Output the (X, Y) coordinate of the center of the cell containing the given text.  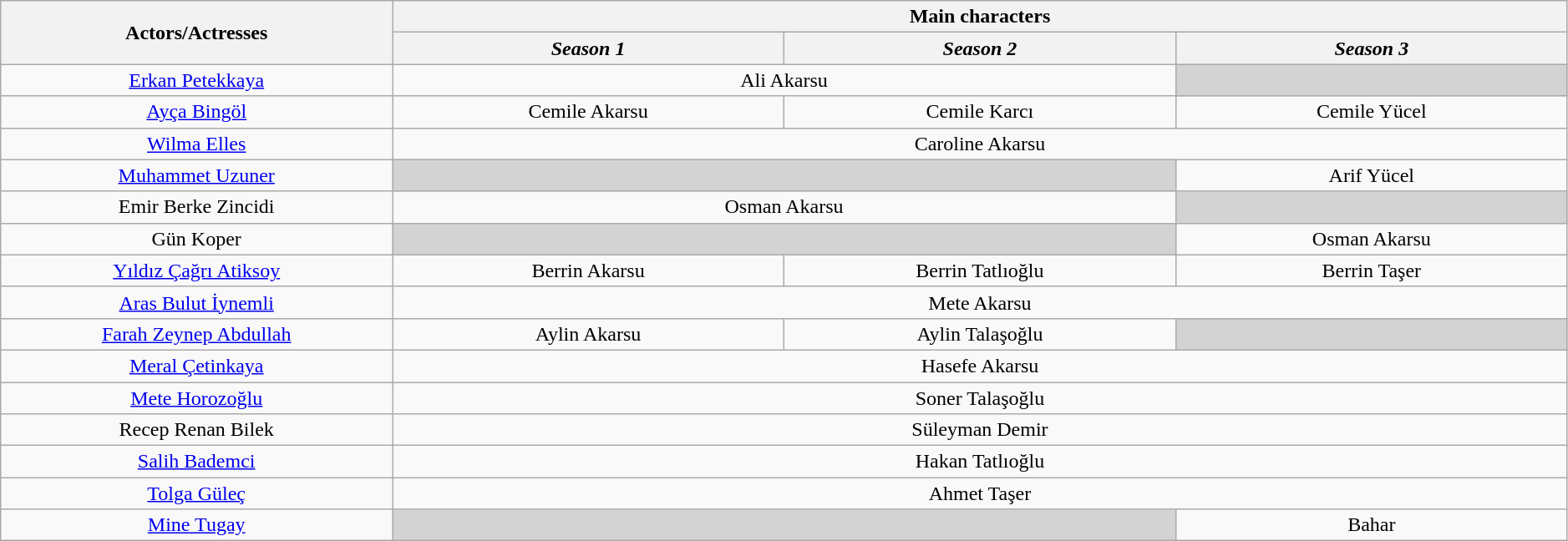
Farah Zeynep Abdullah (197, 334)
Erkan Petekkaya (197, 80)
Berrin Akarsu (588, 270)
Main characters (981, 17)
Wilma Elles (197, 144)
Hakan Tatlıoğlu (981, 462)
Aylin Akarsu (588, 334)
Caroline Akarsu (981, 144)
Gün Koper (197, 239)
Ayça Bingöl (197, 112)
Actors/Actresses (197, 33)
Soner Talaşoğlu (981, 398)
Tolga Güleç (197, 493)
Season 3 (1372, 48)
Hasefe Akarsu (981, 366)
Season 2 (979, 48)
Mete Akarsu (981, 302)
Ahmet Taşer (981, 493)
Yıldız Çağrı Atiksoy (197, 270)
Arif Yücel (1372, 175)
Bahar (1372, 525)
Cemile Karcı (979, 112)
Recep Renan Bilek (197, 430)
Süleyman Demir (981, 430)
Mine Tugay (197, 525)
Aylin Talaşoğlu (979, 334)
Aras Bulut İynemli (197, 302)
Salih Bademci (197, 462)
Ali Akarsu (784, 80)
Berrin Tatlıoğlu (979, 270)
Berrin Taşer (1372, 270)
Cemile Yücel (1372, 112)
Cemile Akarsu (588, 112)
Meral Çetinkaya (197, 366)
Muhammet Uzuner (197, 175)
Mete Horozoğlu (197, 398)
Emir Berke Zincidi (197, 207)
Season 1 (588, 48)
